Extract the [x, y] coordinate from the center of the cell holding the provided text.  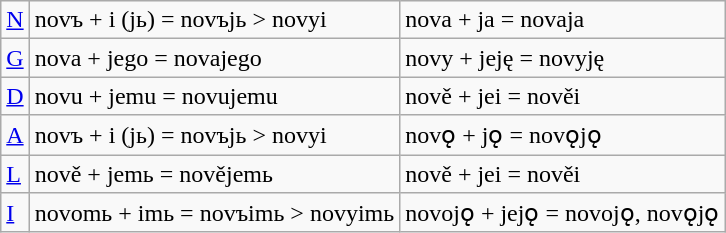
A [15, 135]
nova + ja = novaja [562, 20]
nově + jemь = novějemь [214, 173]
L [15, 173]
nova + jego = novajego [214, 58]
novomь + imь = novъimь > novyimь [214, 213]
G [15, 58]
N [15, 20]
novǫ + jǫ = novǫjǫ [562, 135]
D [15, 96]
novy + jeję = novyję [562, 58]
I [15, 213]
novojǫ + jejǫ = novojǫ, novǫjǫ [562, 213]
novu + jemu = novujemu [214, 96]
